Find where the given text appears and provide that cell's center as [X, Y] coordinate. 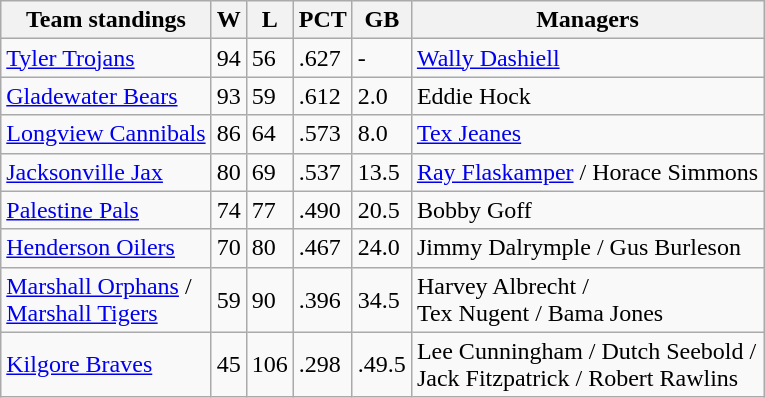
Henderson Oilers [106, 248]
.490 [322, 210]
Team standings [106, 20]
Jimmy Dalrymple / Gus Burleson [587, 248]
Wally Dashiell [587, 58]
W [228, 20]
69 [270, 172]
.467 [322, 248]
- [382, 58]
PCT [322, 20]
Lee Cunningham / Dutch Seebold /Jack Fitzpatrick / Robert Rawlins [587, 364]
Marshall Orphans /Marshall Tigers [106, 300]
77 [270, 210]
94 [228, 58]
24.0 [382, 248]
.612 [322, 96]
Eddie Hock [587, 96]
45 [228, 364]
90 [270, 300]
.298 [322, 364]
34.5 [382, 300]
2.0 [382, 96]
.627 [322, 58]
.537 [322, 172]
Harvey Albrecht / Tex Nugent / Bama Jones [587, 300]
.573 [322, 134]
8.0 [382, 134]
Ray Flaskamper / Horace Simmons [587, 172]
Kilgore Braves [106, 364]
.49.5 [382, 364]
Bobby Goff [587, 210]
74 [228, 210]
106 [270, 364]
93 [228, 96]
20.5 [382, 210]
L [270, 20]
13.5 [382, 172]
Palestine Pals [106, 210]
56 [270, 58]
Longview Cannibals [106, 134]
64 [270, 134]
Tex Jeanes [587, 134]
70 [228, 248]
Gladewater Bears [106, 96]
.396 [322, 300]
Tyler Trojans [106, 58]
GB [382, 20]
Managers [587, 20]
Jacksonville Jax [106, 172]
86 [228, 134]
